Determine the [x, y] coordinate at the center of the cell enclosing the given text.  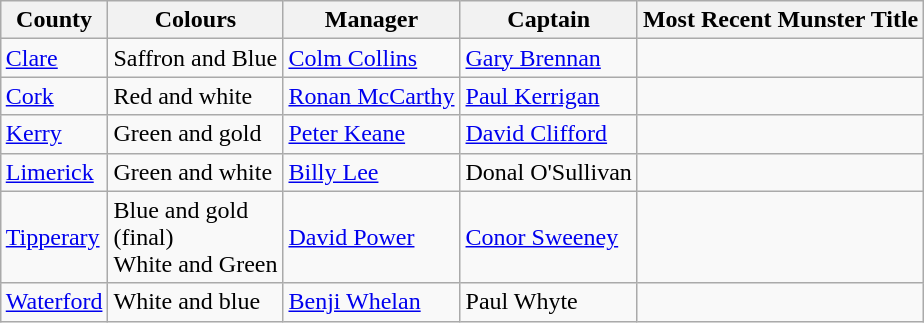
Colm Collins [372, 58]
County [54, 20]
Gary Brennan [548, 58]
Green and white [196, 172]
Most Recent Munster Title [780, 20]
Blue and gold(final)White and Green [196, 237]
White and blue [196, 302]
Peter Keane [372, 134]
Manager [372, 20]
Conor Sweeney [548, 237]
Captain [548, 20]
Saffron and Blue [196, 58]
Billy Lee [372, 172]
Paul Whyte [548, 302]
Colours [196, 20]
Benji Whelan [372, 302]
Tipperary [54, 237]
Paul Kerrigan [548, 96]
David Power [372, 237]
Red and white [196, 96]
Waterford [54, 302]
Donal O'Sullivan [548, 172]
Limerick [54, 172]
Kerry [54, 134]
Ronan McCarthy [372, 96]
Clare [54, 58]
David Clifford [548, 134]
Green and gold [196, 134]
Cork [54, 96]
